From the cell containing the given text, extract its center point as (X, Y) coordinate. 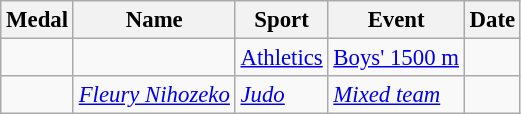
Medal (38, 20)
Name (154, 20)
Sport (282, 20)
Athletics (282, 58)
Boys' 1500 m (396, 58)
Mixed team (396, 95)
Event (396, 20)
Date (492, 20)
Fleury Nihozeko (154, 95)
Judo (282, 95)
